Pinpoint the cell where the given text exists, returning its [X, Y] midpoint coordinate. 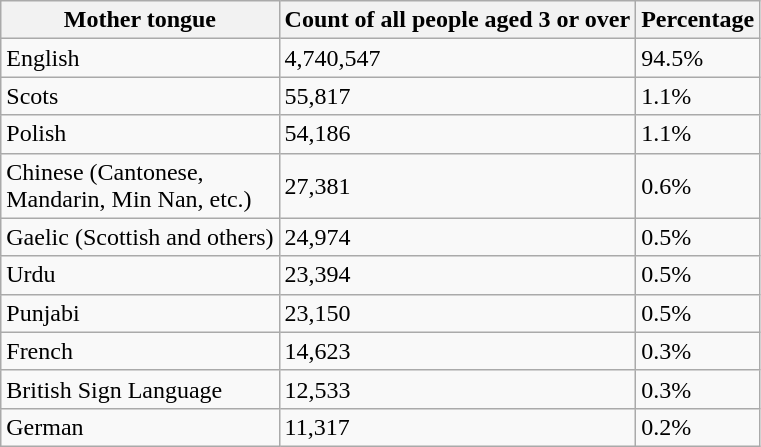
Gaelic (Scottish and others) [140, 237]
Polish [140, 134]
Mother tongue [140, 20]
12,533 [458, 389]
23,150 [458, 313]
23,394 [458, 275]
4,740,547 [458, 58]
Percentage [698, 20]
0.2% [698, 427]
Punjabi [140, 313]
14,623 [458, 351]
0.6% [698, 186]
24,974 [458, 237]
British Sign Language [140, 389]
94.5% [698, 58]
French [140, 351]
27,381 [458, 186]
55,817 [458, 96]
Count of all people aged 3 or over [458, 20]
Urdu [140, 275]
Chinese (Cantonese,Mandarin, Min Nan, etc.) [140, 186]
54,186 [458, 134]
German [140, 427]
Scots [140, 96]
English [140, 58]
11,317 [458, 427]
